Capture the cell that displays the provided text and extract its [x, y] central coordinate. 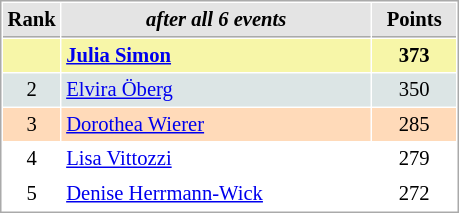
285 [414, 124]
279 [414, 158]
Dorothea Wierer [216, 124]
Rank [32, 20]
after all 6 events [216, 20]
Lisa Vittozzi [216, 158]
Points [414, 20]
4 [32, 158]
3 [32, 124]
Elvira Öberg [216, 90]
373 [414, 56]
272 [414, 194]
Julia Simon [216, 56]
5 [32, 194]
Denise Herrmann-Wick [216, 194]
350 [414, 90]
2 [32, 90]
